Provide the [x, y] coordinate of the cell's center where the given text is located.  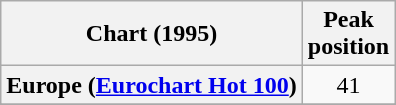
Chart (1995) [152, 34]
Europe (Eurochart Hot 100) [152, 85]
41 [348, 85]
Peakposition [348, 34]
